Locate the cell with the specified text and output its [x, y] center coordinate. 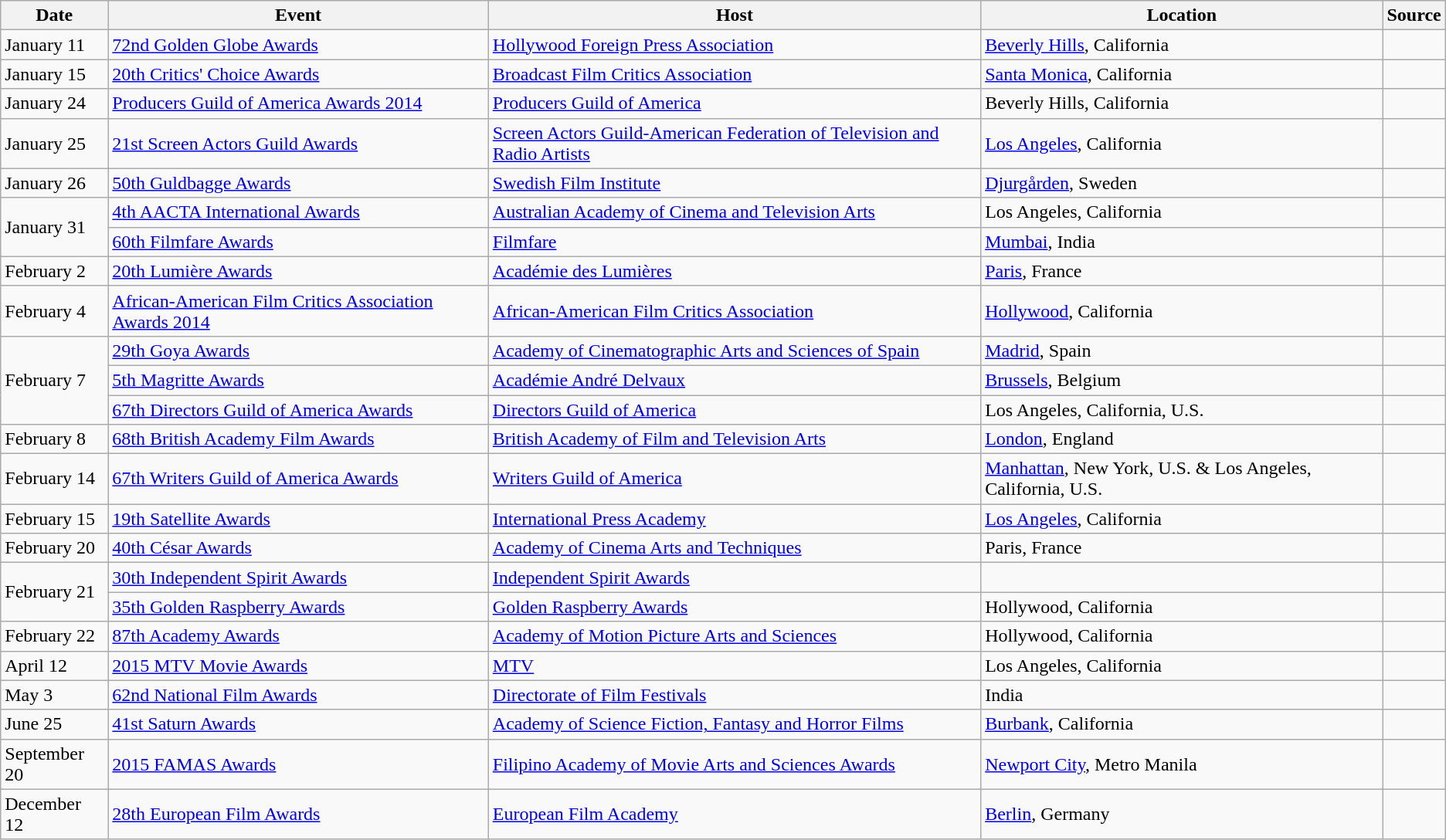
Date [54, 15]
January 11 [54, 45]
February 2 [54, 271]
April 12 [54, 666]
35th Golden Raspberry Awards [298, 607]
Hollywood Foreign Press Association [734, 45]
Swedish Film Institute [734, 183]
20th Critics' Choice Awards [298, 74]
February 4 [54, 310]
40th César Awards [298, 548]
February 15 [54, 519]
February 20 [54, 548]
Berlin, Germany [1182, 814]
Burbank, California [1182, 724]
Academy of Motion Picture Arts and Sciences [734, 636]
India [1182, 695]
February 22 [54, 636]
Event [298, 15]
72nd Golden Globe Awards [298, 45]
Producers Guild of America [734, 103]
June 25 [54, 724]
February 14 [54, 479]
February 8 [54, 439]
62nd National Film Awards [298, 695]
African-American Film Critics Association [734, 310]
Académie des Lumières [734, 271]
Location [1182, 15]
London, England [1182, 439]
Brussels, Belgium [1182, 380]
68th British Academy Film Awards [298, 439]
MTV [734, 666]
Australian Academy of Cinema and Television Arts [734, 212]
Producers Guild of America Awards 2014 [298, 103]
Academy of Cinema Arts and Techniques [734, 548]
Mumbai, India [1182, 242]
September 20 [54, 764]
41st Saturn Awards [298, 724]
Manhattan, New York, U.S. & Los Angeles, California, U.S. [1182, 479]
50th Guldbagge Awards [298, 183]
Santa Monica, California [1182, 74]
December 12 [54, 814]
2015 FAMAS Awards [298, 764]
January 26 [54, 183]
May 3 [54, 695]
67th Writers Guild of America Awards [298, 479]
2015 MTV Movie Awards [298, 666]
21st Screen Actors Guild Awards [298, 144]
28th European Film Awards [298, 814]
Independent Spirit Awards [734, 577]
Filipino Academy of Movie Arts and Sciences Awards [734, 764]
Broadcast Film Critics Association [734, 74]
Academy of Cinematographic Arts and Sciences of Spain [734, 351]
International Press Academy [734, 519]
Host [734, 15]
Newport City, Metro Manila [1182, 764]
Screen Actors Guild-American Federation of Television and Radio Artists [734, 144]
African-American Film Critics Association Awards 2014 [298, 310]
20th Lumière Awards [298, 271]
Writers Guild of America [734, 479]
European Film Academy [734, 814]
19th Satellite Awards [298, 519]
29th Goya Awards [298, 351]
Directors Guild of America [734, 410]
January 24 [54, 103]
Filmfare [734, 242]
Directorate of Film Festivals [734, 695]
January 15 [54, 74]
4th AACTA International Awards [298, 212]
January 25 [54, 144]
67th Directors Guild of America Awards [298, 410]
Los Angeles, California, U.S. [1182, 410]
British Academy of Film and Television Arts [734, 439]
January 31 [54, 227]
Académie André Delvaux [734, 380]
Golden Raspberry Awards [734, 607]
87th Academy Awards [298, 636]
February 21 [54, 592]
February 7 [54, 380]
30th Independent Spirit Awards [298, 577]
60th Filmfare Awards [298, 242]
Djurgården, Sweden [1182, 183]
Madrid, Spain [1182, 351]
Academy of Science Fiction, Fantasy and Horror Films [734, 724]
Source [1414, 15]
5th Magritte Awards [298, 380]
